Search for the cell housing the specified text and yield its (x, y) center coordinate. 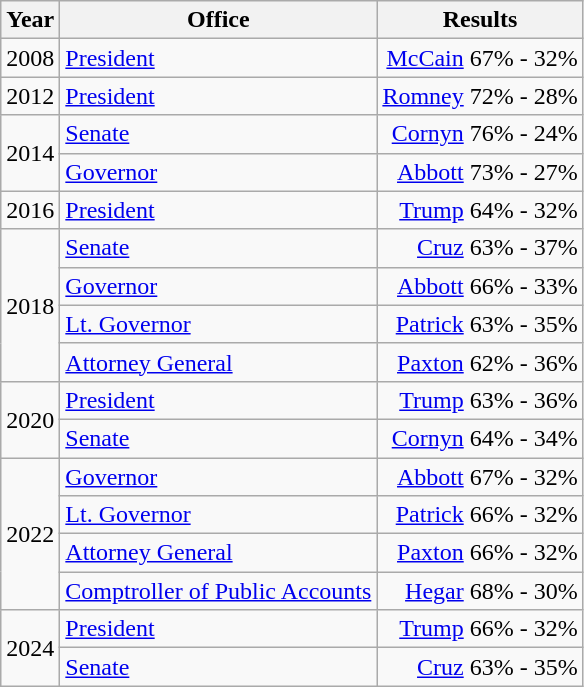
Cornyn 76% - 24% (480, 134)
2008 (30, 58)
Paxton 66% - 32% (480, 553)
2024 (30, 648)
Comptroller of Public Accounts (218, 591)
2020 (30, 419)
2012 (30, 96)
Cornyn 64% - 34% (480, 438)
Romney 72% - 28% (480, 96)
Office (218, 20)
2018 (30, 305)
McCain 67% - 32% (480, 58)
Abbott 73% - 27% (480, 172)
Trump 63% - 36% (480, 400)
Cruz 63% - 37% (480, 248)
Trump 66% - 32% (480, 629)
2022 (30, 534)
Cruz 63% - 35% (480, 667)
2016 (30, 210)
Results (480, 20)
Year (30, 20)
Abbott 66% - 33% (480, 286)
Trump 64% - 32% (480, 210)
Paxton 62% - 36% (480, 362)
2014 (30, 153)
Abbott 67% - 32% (480, 477)
Hegar 68% - 30% (480, 591)
Patrick 66% - 32% (480, 515)
Patrick 63% - 35% (480, 324)
